Detect which cell encompasses the target text, then output its [x, y] center coordinate. 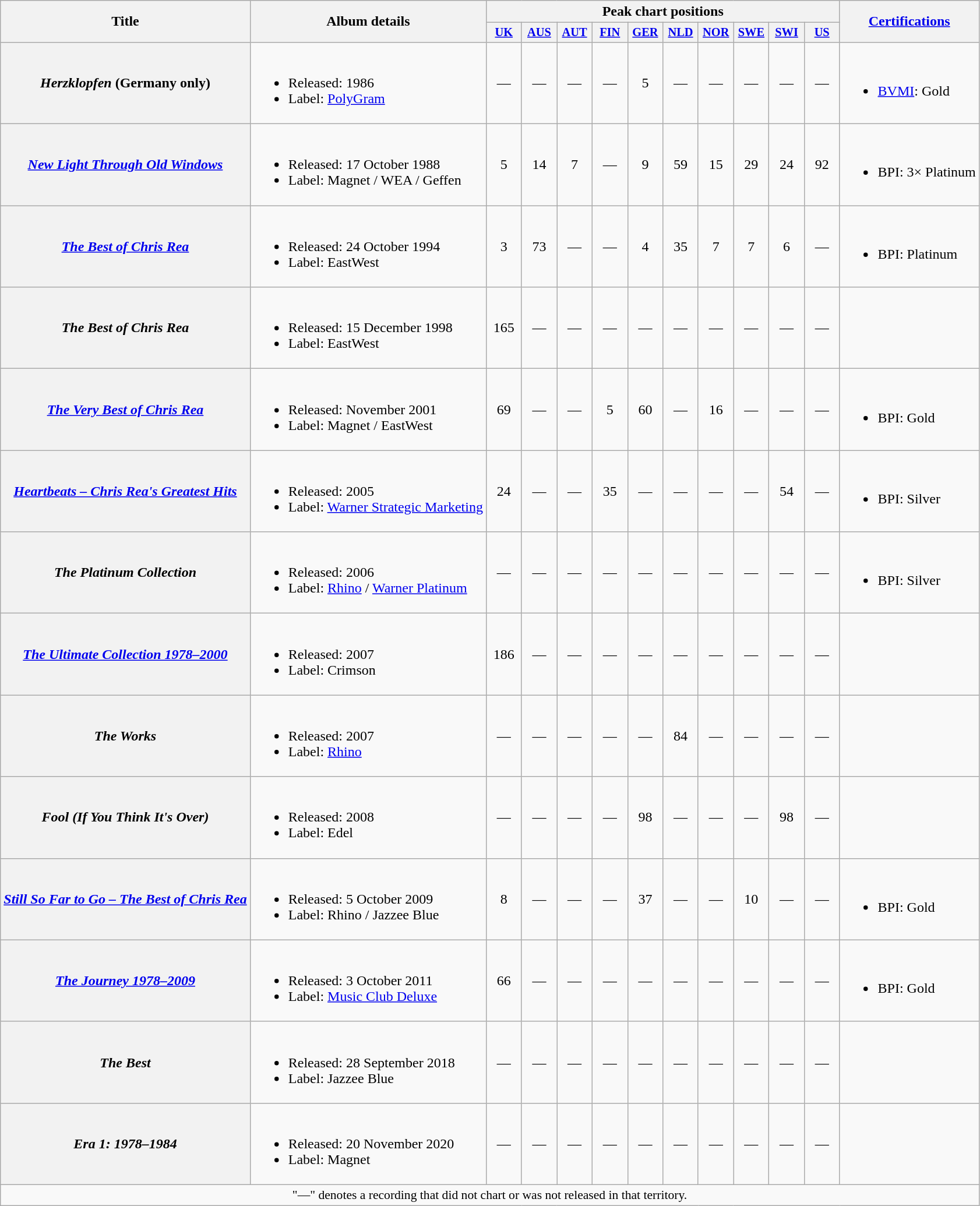
Released: 2007Label: Rhino [368, 736]
84 [681, 736]
Released: 3 October 2011Label: Music Club Deluxe [368, 981]
54 [787, 491]
New Light Through Old Windows [125, 165]
59 [681, 165]
The Journey 1978–2009 [125, 981]
GER [646, 33]
8 [503, 899]
10 [752, 899]
Released: 1986Label: PolyGram [368, 83]
9 [646, 165]
Heartbeats – Chris Rea's Greatest Hits [125, 491]
186 [503, 654]
BPI: 3× Platinum [909, 165]
Album details [368, 22]
Released: 15 December 1998Label: EastWest [368, 328]
16 [715, 410]
Released: 2008Label: Edel [368, 817]
Released: 20 November 2020Label: Magnet [368, 1144]
Released: 2005Label: Warner Strategic Marketing [368, 491]
AUS [540, 33]
Released: 17 October 1988Label: Magnet / WEA / Geffen [368, 165]
Title [125, 22]
60 [646, 410]
Certifications [909, 22]
Released: November 2001Label: Magnet / EastWest [368, 410]
BPI: Platinum [909, 246]
The Platinum Collection [125, 573]
92 [822, 165]
The Ultimate Collection 1978–2000 [125, 654]
4 [646, 246]
AUT [574, 33]
"—" denotes a recording that did not chart or was not released in that territory. [490, 1195]
Still So Far to Go – The Best of Chris Rea [125, 899]
NOR [715, 33]
3 [503, 246]
NLD [681, 33]
US [822, 33]
The Works [125, 736]
Herzklopfen (Germany only) [125, 83]
15 [715, 165]
Released: 5 October 2009Label: Rhino / Jazzee Blue [368, 899]
SWI [787, 33]
Peak chart positions [663, 12]
37 [646, 899]
66 [503, 981]
FIN [609, 33]
Era 1: 1978–1984 [125, 1144]
UK [503, 33]
14 [540, 165]
6 [787, 246]
The Very Best of Chris Rea [125, 410]
29 [752, 165]
73 [540, 246]
SWE [752, 33]
Released: 24 October 1994Label: EastWest [368, 246]
69 [503, 410]
Released: 2007Label: Crimson [368, 654]
BVMI: Gold [909, 83]
Fool (If You Think It's Over) [125, 817]
The Best [125, 1062]
Released: 28 September 2018Label: Jazzee Blue [368, 1062]
Released: 2006Label: Rhino / Warner Platinum [368, 573]
165 [503, 328]
